From the cell containing the given text, extract its center point as [x, y] coordinate. 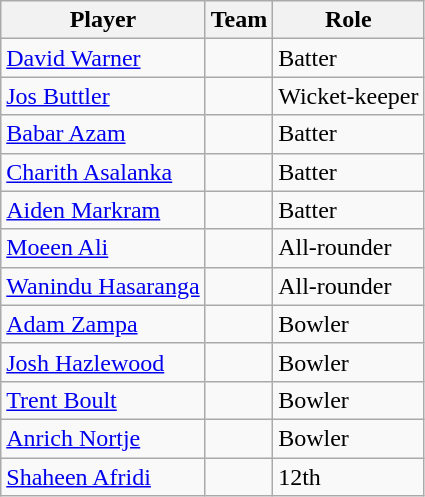
Charith Asalanka [103, 172]
Aiden Markram [103, 210]
Adam Zampa [103, 324]
Role [348, 20]
Player [103, 20]
Wicket-keeper [348, 96]
Josh Hazlewood [103, 362]
Team [239, 20]
12th [348, 477]
Babar Azam [103, 134]
Shaheen Afridi [103, 477]
David Warner [103, 58]
Moeen Ali [103, 248]
Jos Buttler [103, 96]
Anrich Nortje [103, 438]
Trent Boult [103, 400]
Wanindu Hasaranga [103, 286]
